Scan for the cell matching the given text and deliver its [x, y] coordinate at center. 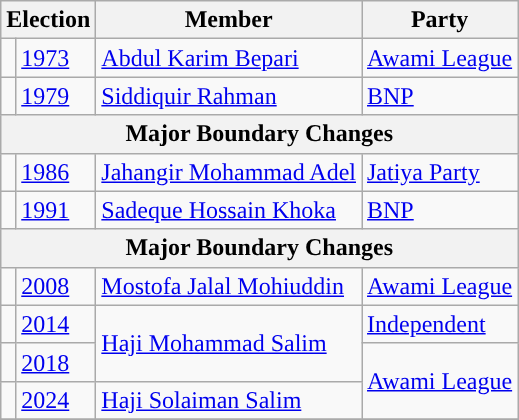
2008 [56, 286]
Siddiquir Rahman [229, 96]
Jahangir Mohammad Adel [229, 172]
2024 [56, 400]
Election [48, 20]
1991 [56, 210]
Party [440, 20]
Haji Solaiman Salim [229, 400]
Jatiya Party [440, 172]
2014 [56, 324]
1973 [56, 58]
1986 [56, 172]
Abdul Karim Bepari [229, 58]
Haji Mohammad Salim [229, 343]
Member [229, 20]
Independent [440, 324]
Sadeque Hossain Khoka [229, 210]
Mostofa Jalal Mohiuddin [229, 286]
2018 [56, 362]
1979 [56, 96]
